Find where the given text appears and provide that cell's center as [X, Y] coordinate. 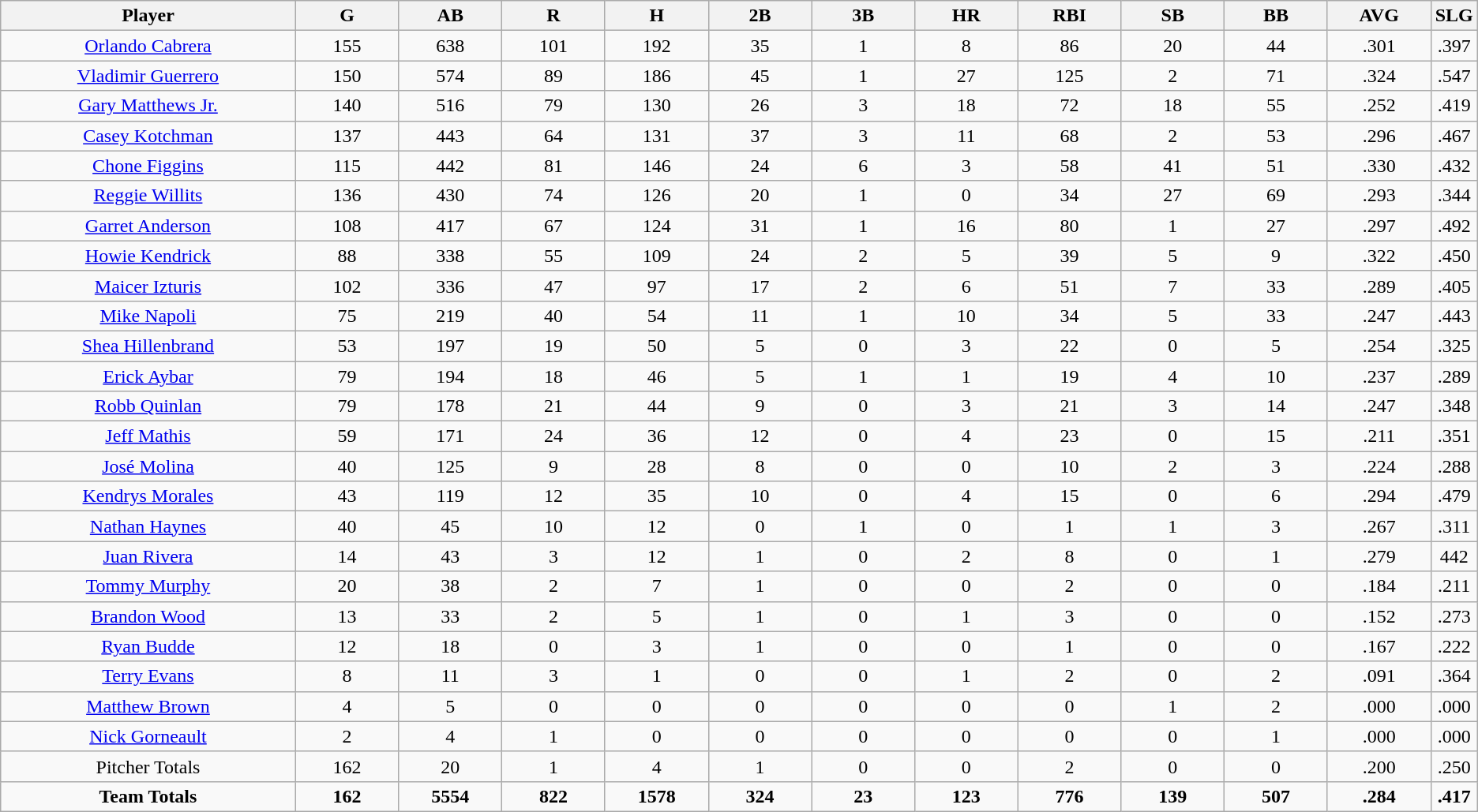
.252 [1379, 106]
2B [760, 16]
81 [554, 166]
RBI [1069, 16]
50 [657, 346]
.324 [1379, 76]
155 [347, 46]
.344 [1454, 196]
140 [347, 106]
HR [966, 16]
126 [657, 196]
338 [450, 256]
Tommy Murphy [148, 586]
59 [347, 436]
Maicer Izturis [148, 286]
38 [450, 586]
.479 [1454, 496]
.288 [1454, 466]
.091 [1379, 676]
31 [760, 226]
150 [347, 76]
Erick Aybar [148, 376]
Terry Evans [148, 676]
638 [450, 46]
.450 [1454, 256]
Reggie Willits [148, 196]
AB [450, 16]
58 [1069, 166]
.405 [1454, 286]
72 [1069, 106]
115 [347, 166]
.547 [1454, 76]
97 [657, 286]
123 [966, 796]
430 [450, 196]
.267 [1379, 526]
.311 [1454, 526]
137 [347, 136]
16 [966, 226]
G [347, 16]
130 [657, 106]
.351 [1454, 436]
.364 [1454, 676]
136 [347, 196]
89 [554, 76]
1578 [657, 796]
.237 [1379, 376]
SB [1173, 16]
219 [450, 316]
.322 [1379, 256]
.254 [1379, 346]
.184 [1379, 586]
.152 [1379, 616]
41 [1173, 166]
186 [657, 76]
Gary Matthews Jr. [148, 106]
.348 [1454, 406]
.325 [1454, 346]
37 [760, 136]
119 [450, 496]
46 [657, 376]
131 [657, 136]
124 [657, 226]
.301 [1379, 46]
Orlando Cabrera [148, 46]
.330 [1379, 166]
776 [1069, 796]
109 [657, 256]
574 [450, 76]
.284 [1379, 796]
.432 [1454, 166]
.167 [1379, 646]
516 [450, 106]
H [657, 16]
Chone Figgins [148, 166]
Garret Anderson [148, 226]
3B [864, 16]
139 [1173, 796]
194 [450, 376]
324 [760, 796]
68 [1069, 136]
.417 [1454, 796]
36 [657, 436]
Ryan Budde [148, 646]
13 [347, 616]
102 [347, 286]
146 [657, 166]
5554 [450, 796]
Nick Gorneault [148, 736]
80 [1069, 226]
.294 [1379, 496]
17 [760, 286]
AVG [1379, 16]
Kendrys Morales [148, 496]
.273 [1454, 616]
443 [450, 136]
192 [657, 46]
Casey Kotchman [148, 136]
BB [1276, 16]
178 [450, 406]
86 [1069, 46]
.419 [1454, 106]
822 [554, 796]
Team Totals [148, 796]
22 [1069, 346]
64 [554, 136]
Vladimir Guerrero [148, 76]
SLG [1454, 16]
101 [554, 46]
Brandon Wood [148, 616]
Robb Quinlan [148, 406]
Juan Rivera [148, 556]
171 [450, 436]
.279 [1379, 556]
108 [347, 226]
39 [1069, 256]
Matthew Brown [148, 706]
26 [760, 106]
69 [1276, 196]
507 [1276, 796]
67 [554, 226]
75 [347, 316]
.222 [1454, 646]
71 [1276, 76]
Player [148, 16]
.297 [1379, 226]
74 [554, 196]
Pitcher Totals [148, 766]
Mike Napoli [148, 316]
28 [657, 466]
Shea Hillenbrand [148, 346]
54 [657, 316]
336 [450, 286]
.296 [1379, 136]
417 [450, 226]
Howie Kendrick [148, 256]
88 [347, 256]
José Molina [148, 466]
.224 [1379, 466]
.293 [1379, 196]
47 [554, 286]
Nathan Haynes [148, 526]
.250 [1454, 766]
Jeff Mathis [148, 436]
.397 [1454, 46]
.492 [1454, 226]
.200 [1379, 766]
.443 [1454, 316]
R [554, 16]
.467 [1454, 136]
197 [450, 346]
